Identify which cell holds the provided text, then report its [X, Y] central coordinate. 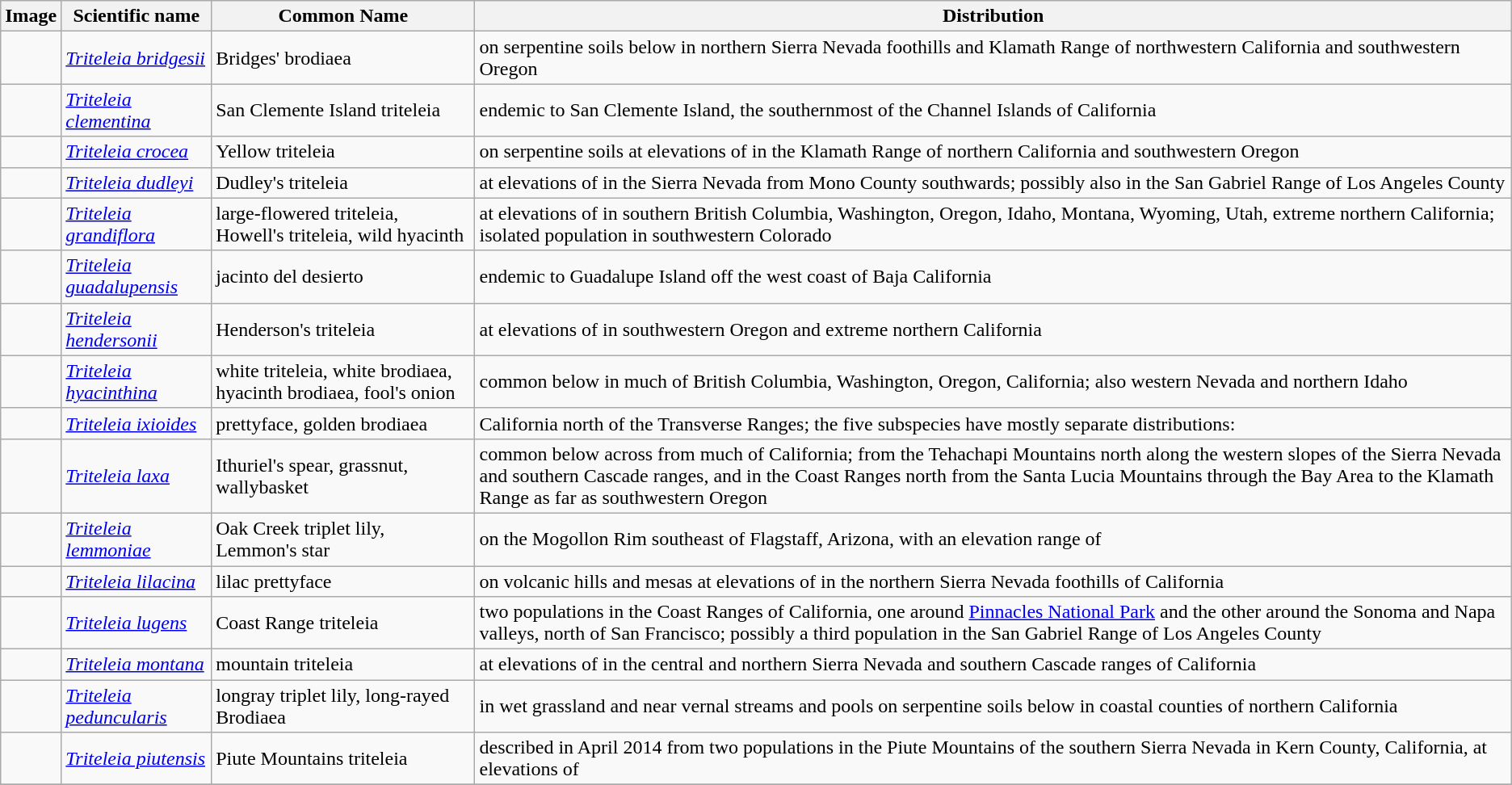
Dudley's triteleia [343, 183]
Coast Range triteleia [343, 623]
on serpentine soils below in northern Sierra Nevada foothills and Klamath Range of northwestern California and southwestern Oregon [993, 58]
Triteleia lugens [136, 623]
on serpentine soils at elevations of in the Klamath Range of northern California and southwestern Oregon [993, 152]
prettyface, golden brodiaea [343, 423]
Triteleia bridgesii [136, 58]
Triteleia lilacina [136, 581]
described in April 2014 from two populations in the Piute Mountains of the southern Sierra Nevada in Kern County, California, at elevations of [993, 759]
Triteleia crocea [136, 152]
Image [31, 16]
Piute Mountains triteleia [343, 759]
Triteleia grandiflora [136, 225]
Triteleia piutensis [136, 759]
mountain triteleia [343, 665]
common below in much of British Columbia, Washington, Oregon, California; also western Nevada and northern Idaho [993, 381]
Triteleia montana [136, 665]
Yellow triteleia [343, 152]
Triteleia clementina [136, 110]
at elevations of in the central and northern Sierra Nevada and southern Cascade ranges of California [993, 665]
Triteleia hyacinthina [136, 381]
California north of the Transverse Ranges; the five subspecies have mostly separate distributions: [993, 423]
white triteleia, white brodiaea, hyacinth brodiaea, fool's onion [343, 381]
Henderson's triteleia [343, 330]
Common Name [343, 16]
Triteleia dudleyi [136, 183]
lilac prettyface [343, 581]
Bridges' brodiaea [343, 58]
Triteleia hendersonii [136, 330]
Triteleia laxa [136, 476]
on volcanic hills and mesas at elevations of in the northern Sierra Nevada foothills of California [993, 581]
endemic to San Clemente Island, the southernmost of the Channel Islands of California [993, 110]
Scientific name [136, 16]
at elevations of in southwestern Oregon and extreme northern California [993, 330]
Triteleia lemmoniae [136, 539]
San Clemente Island triteleia [343, 110]
Ithuriel's spear, grassnut, wallybasket [343, 476]
Triteleia peduncularis [136, 706]
Distribution [993, 16]
in wet grassland and near vernal streams and pools on serpentine soils below in coastal counties of northern California [993, 706]
endemic to Guadalupe Island off the west coast of Baja California [993, 276]
Triteleia ixioides [136, 423]
Triteleia guadalupensis [136, 276]
jacinto del desierto [343, 276]
at elevations of in the Sierra Nevada from Mono County southwards; possibly also in the San Gabriel Range of Los Angeles County [993, 183]
on the Mogollon Rim southeast of Flagstaff, Arizona, with an elevation range of [993, 539]
large-flowered triteleia, Howell's triteleia, wild hyacinth [343, 225]
Oak Creek triplet lily, Lemmon's star [343, 539]
longray triplet lily, long-rayed Brodiaea [343, 706]
